Scan for the cell matching the given text and deliver its [x, y] coordinate at center. 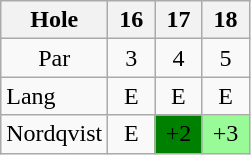
+2 [178, 134]
16 [132, 20]
Lang [54, 96]
4 [178, 58]
5 [226, 58]
18 [226, 20]
Nordqvist [54, 134]
17 [178, 20]
Hole [54, 20]
+3 [226, 134]
3 [132, 58]
Par [54, 58]
